Extract the (X, Y) coordinate from the center of the cell holding the provided text.  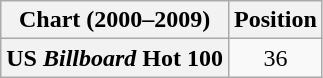
Chart (2000–2009) (115, 20)
Position (276, 20)
US Billboard Hot 100 (115, 58)
36 (276, 58)
